Locate the cell with the specified text and output its [X, Y] center coordinate. 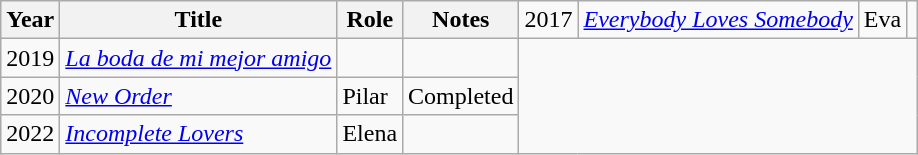
Title [198, 20]
Pilar [370, 96]
Year [30, 20]
2022 [30, 134]
Eva [882, 20]
2017 [548, 20]
Notes [461, 20]
Role [370, 20]
New Order [198, 96]
Everybody Loves Somebody [718, 20]
La boda de mi mejor amigo [198, 58]
Completed [461, 96]
Incomplete Lovers [198, 134]
2019 [30, 58]
2020 [30, 96]
Elena [370, 134]
